Return [x, y] of the center of cell containing provided text 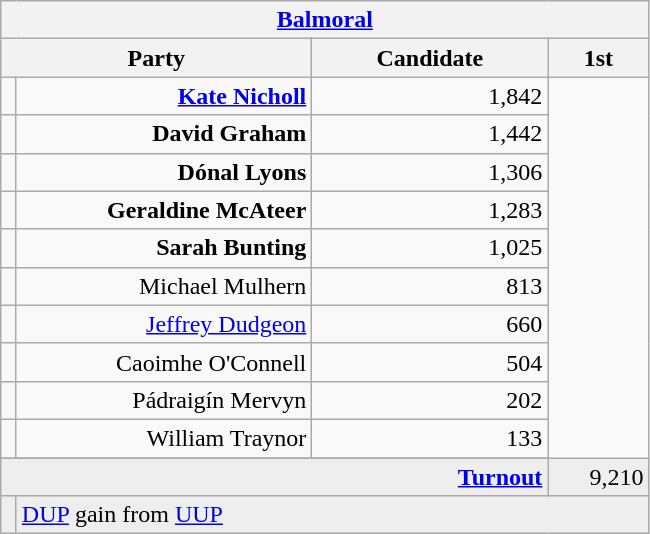
1,306 [430, 172]
Kate Nicholl [164, 96]
Candidate [430, 58]
Caoimhe O'Connell [164, 362]
Sarah Bunting [164, 248]
Geraldine McAteer [164, 210]
Pádraigín Mervyn [164, 400]
660 [430, 324]
1,025 [430, 248]
Balmoral [325, 20]
202 [430, 400]
Party [156, 58]
133 [430, 438]
1,442 [430, 134]
1,842 [430, 96]
504 [430, 362]
William Traynor [164, 438]
Jeffrey Dudgeon [164, 324]
1,283 [430, 210]
Michael Mulhern [164, 286]
Turnout [274, 477]
Dónal Lyons [164, 172]
9,210 [598, 477]
David Graham [164, 134]
DUP gain from UUP [332, 515]
813 [430, 286]
1st [598, 58]
